Return the [x, y] coordinate for the center point of the cell that contains the specified text.  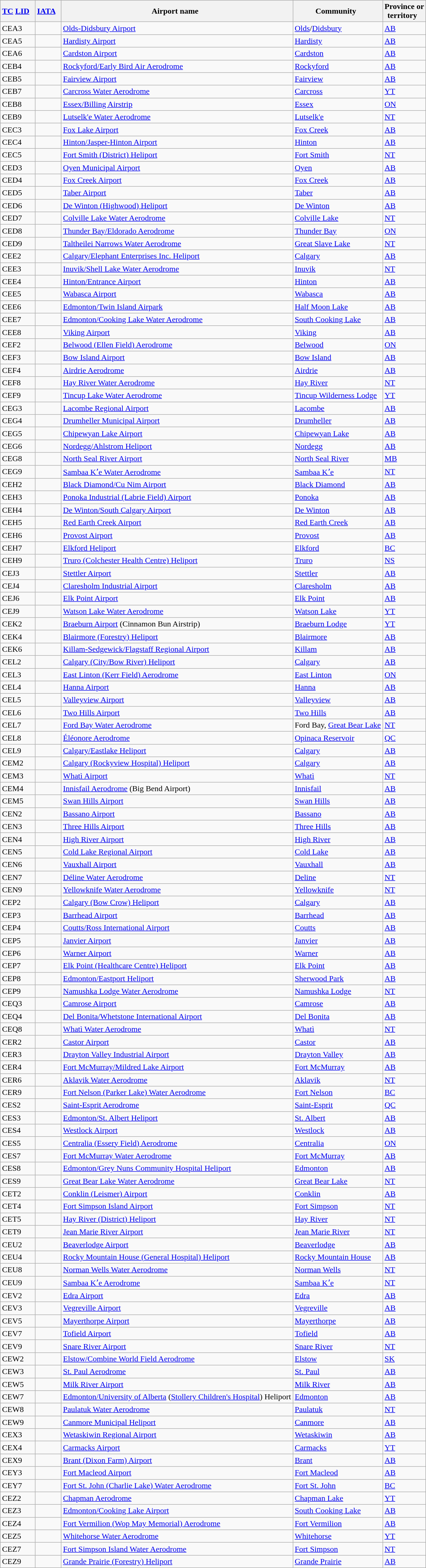
CEF8 [18, 383]
Bassano [338, 814]
CEK2 [18, 624]
CEJ4 [18, 586]
Sambaa Kʼe Water Aerodrome [177, 472]
Yellowknife [338, 890]
Fort McMurray Water Aerodrome [177, 1156]
Warner [338, 953]
CES2 [18, 1105]
Fort Smith [338, 155]
CEQ3 [18, 1004]
Cardston Airport [177, 54]
Hinton/Jasper-Hinton Airport [177, 142]
CED7 [18, 218]
Fort Simpson Island Airport [177, 1206]
CEZ9 [18, 1561]
Thunder Bay [338, 231]
Canmore [338, 1422]
Fort St. John (Charlie Lake) Water Aerodrome [177, 1485]
CEE4 [18, 281]
CEM4 [18, 788]
Snare River Airport [177, 1346]
CEF2 [18, 345]
Edmonton/Twin Island Airpark [177, 307]
Grande Prairie [338, 1561]
Rockyford/Early Bird Air Aerodrome [177, 66]
Paulatuk [338, 1410]
Ponoka Industrial (Labrie Field) Airport [177, 497]
Lacombe [338, 408]
Barrhead [338, 915]
CEB7 [18, 91]
CEX4 [18, 1448]
CEU8 [18, 1270]
CEE8 [18, 332]
CEH9 [18, 561]
Colville Lake Water Aerodrome [177, 218]
Rockyford [338, 66]
Airdrie Aerodrome [177, 370]
CER9 [18, 1093]
Calgary (Bow Crow) Heliport [177, 903]
CEU9 [18, 1283]
Essex [338, 104]
Barrhead Airport [177, 915]
Wetaskiwin [338, 1435]
CED8 [18, 231]
CEB9 [18, 117]
Milk River [338, 1384]
Fort St. John [338, 1485]
Colville Lake [338, 218]
Red Earth Creek [338, 523]
Edmonton/Cooking Lake Water Aerodrome [177, 319]
Fort Vermilion (Wop May Memorial) Aerodrome [177, 1523]
CEE2 [18, 256]
CEH6 [18, 535]
CEL6 [18, 713]
CEX9 [18, 1460]
North Seal River Airport [177, 459]
CET5 [18, 1219]
CEZ5 [18, 1536]
Hanna Airport [177, 687]
Norman Wells Water Aerodrome [177, 1270]
CEZ2 [18, 1498]
CEN3 [18, 826]
CEL4 [18, 687]
CEE7 [18, 319]
CET9 [18, 1232]
Wetaskiwin Regional Airport [177, 1435]
Watson Lake [338, 611]
Two Hills [338, 713]
Tofield Airport [177, 1333]
Jean Marie River [338, 1232]
Edmonton/St. Albert Heliport [177, 1118]
Saint-Esprit Aerodrome [177, 1105]
Edmonton/University of Alberta (Stollery Children's Hospital) Heliport [177, 1397]
St. Albert [338, 1118]
CEG8 [18, 459]
CEG4 [18, 421]
Inuvik [338, 269]
CEP2 [18, 903]
Rocky Mountain House [338, 1257]
Great Bear Lake [338, 1181]
Norman Wells [338, 1270]
Three Hills [338, 826]
CEG9 [18, 472]
Snare River [338, 1346]
Lacombe Regional Airport [177, 408]
Hardisty [338, 41]
Ford Bay, Great Bear Lake [338, 725]
Whitehorse [338, 1536]
Three Hills Airport [177, 826]
CEG3 [18, 408]
Belwood [338, 345]
Lutselk'e [338, 117]
High River Airport [177, 839]
Innisfail Aerodrome (Big Bend Airport) [177, 788]
CES3 [18, 1118]
CEF3 [18, 357]
CEZ7 [18, 1549]
Ponoka [338, 497]
CEF4 [18, 370]
CED4 [18, 180]
Tincup Wilderness Lodge [338, 396]
Calgary/Elephant Enterprises Inc. Heliport [177, 256]
Vauxhall Airport [177, 864]
Thunder Bay/Eldorado Aerodrome [177, 231]
Carcross [338, 91]
Chapman Aerodrome [177, 1498]
Conklin (Leismer) Airport [177, 1194]
Edra [338, 1296]
CEV9 [18, 1346]
Aklavik [338, 1080]
Namushka Lodge [338, 991]
Conklin [338, 1194]
Whitehorse Water Aerodrome [177, 1536]
Taber Airport [177, 193]
Braeburn Airport (Cinnamon Bun Airstrip) [177, 624]
Westlock Airport [177, 1131]
CED3 [18, 167]
Fort Macleod [338, 1473]
CEA6 [18, 54]
Vegreville [338, 1308]
CEP6 [18, 953]
CEN9 [18, 890]
Opinaca Reservoir [338, 738]
CEN4 [18, 839]
Taber [338, 193]
Airport name [177, 11]
Carmacks Airport [177, 1448]
Edmonton/Eastport Heliport [177, 978]
Stettler Airport [177, 573]
East Linton (Kerr Field) Aerodrome [177, 674]
CES4 [18, 1131]
Canmore Municipal Heliport [177, 1422]
Rocky Mountain House (General Hospital) Heliport [177, 1257]
CEH2 [18, 485]
Drumheller Municipal Airport [177, 421]
Chapman Lake [338, 1498]
Braeburn Lodge [338, 624]
CED6 [18, 206]
Elk Point (Healthcare Centre) Heliport [177, 966]
CET4 [18, 1206]
CES9 [18, 1181]
Fort Nelson [338, 1093]
Janvier [338, 941]
Del Bonita [338, 1016]
CEF9 [18, 396]
Cold Lake [338, 852]
CEH5 [18, 523]
Hanna [338, 687]
Edra Airport [177, 1296]
Drumheller [338, 421]
Elkford [338, 548]
St. Paul [338, 1371]
Elk Point Airport [177, 599]
Cardston [338, 54]
Valleyview Airport [177, 700]
Mayerthorpe Airport [177, 1321]
CEW3 [18, 1371]
NS [404, 561]
CEP7 [18, 966]
Wabasca Airport [177, 294]
Hay River Water Aerodrome [177, 383]
CEV5 [18, 1321]
Westlock [338, 1131]
Sherwood Park [338, 978]
CEJ6 [18, 599]
CEV2 [18, 1296]
Castor Airport [177, 1042]
CEQ4 [18, 1016]
CER4 [18, 1067]
CEG5 [18, 434]
CEH4 [18, 510]
Yellowknife Water Aerodrome [177, 890]
CEK6 [18, 649]
Viking [338, 332]
Airdrie [338, 370]
St. Paul Aerodrome [177, 1371]
Belwood (Ellen Field) Aerodrome [177, 345]
De Winton (Highwood) Heliport [177, 206]
CEN6 [18, 864]
CEP9 [18, 991]
Fort McMurray/Mildred Lake Airport [177, 1067]
CER3 [18, 1054]
CEM2 [18, 763]
Nordegg/Ahlstrom Heliport [177, 446]
CED5 [18, 193]
CEZ4 [18, 1523]
CEK4 [18, 636]
Oyen Municipal Airport [177, 167]
CEU4 [18, 1257]
CEB5 [18, 79]
Fox Lake Airport [177, 129]
Brant (Dixon Farm) Airport [177, 1460]
Great Bear Lake Water Aerodrome [177, 1181]
Elkford Heliport [177, 548]
Stettler [338, 573]
Killam [338, 649]
Lutselk'e Water Aerodrome [177, 117]
Ford Bay Water Aerodrome [177, 725]
Namushka Lodge Water Aerodrome [177, 991]
Fort Nelson (Parker Lake) Water Aerodrome [177, 1093]
Community [338, 11]
IATA [48, 11]
CEW5 [18, 1384]
CEQ8 [18, 1029]
Calgary (Rockyview Hospital) Heliport [177, 763]
CEW8 [18, 1410]
Black Diamond [338, 485]
Wabasca [338, 294]
Castor [338, 1042]
CEL8 [18, 738]
Chipewyan Lake Airport [177, 434]
Fort Vermilion [338, 1523]
Paulatuk Water Aerodrome [177, 1410]
Fort Smith (District) Heliport [177, 155]
Centralia (Essery Field) Aerodrome [177, 1143]
Blairmore (Forestry) Heliport [177, 636]
Carmacks [338, 1448]
SK [404, 1359]
CEV3 [18, 1308]
Elstow/Combine World Field Aerodrome [177, 1359]
CEV7 [18, 1333]
CEA3 [18, 28]
Olds-Didsbury Airport [177, 28]
CEL5 [18, 700]
CEY3 [18, 1473]
Killam-Sedgewick/Flagstaff Regional Airport [177, 649]
Bassano Airport [177, 814]
Truro (Colchester Health Centre) Heliport [177, 561]
CEH3 [18, 497]
CEN5 [18, 852]
CEE5 [18, 294]
Vegreville Airport [177, 1308]
East Linton [338, 674]
Jean Marie River Airport [177, 1232]
Inuvik/Shell Lake Water Aerodrome [177, 269]
CEG6 [18, 446]
Vauxhall [338, 864]
CED9 [18, 244]
CEP4 [18, 928]
Fairview [338, 79]
CEL3 [18, 674]
Cold Lake Regional Airport [177, 852]
Deline [338, 877]
Milk River Airport [177, 1384]
Mayerthorpe [338, 1321]
Del Bonita/Whetstone International Airport [177, 1016]
Oyen [338, 167]
Swan Hills [338, 801]
North Seal River [338, 459]
Whatì Airport [177, 776]
Calgary (City/Bow River) Heliport [177, 662]
Beaverlodge [338, 1244]
Blairmore [338, 636]
CEP5 [18, 941]
Calgary/Eastlake Heliport [177, 751]
CEH7 [18, 548]
Viking Airport [177, 332]
CER6 [18, 1080]
Sambaa Kʼe Aerodrome [177, 1283]
Coutts [338, 928]
Black Diamond/Cu Nim Airport [177, 485]
CEW7 [18, 1397]
Red Earth Creek Airport [177, 523]
Bow Island [338, 357]
Centralia [338, 1143]
Carcross Water Aerodrome [177, 91]
CEC4 [18, 142]
Beaverlodge Airport [177, 1244]
Fort Macleod Airport [177, 1473]
Brant [338, 1460]
CEM3 [18, 776]
De Winton/South Calgary Airport [177, 510]
CEC3 [18, 129]
Bow Island Airport [177, 357]
Drayton Valley [338, 1054]
CES5 [18, 1143]
CEJ9 [18, 611]
Saint-Esprit [338, 1105]
CEY7 [18, 1485]
CEA5 [18, 41]
Valleyview [338, 700]
CEE3 [18, 269]
CEW2 [18, 1359]
Watson Lake Water Aerodrome [177, 611]
Taltheilei Narrows Water Aerodrome [177, 244]
Edmonton/Grey Nuns Community Hospital Heliport [177, 1168]
CEE6 [18, 307]
Essex/Billing Airstrip [177, 104]
CEM5 [18, 801]
Two Hills Airport [177, 713]
Claresholm [338, 586]
Aklavik Water Aerodrome [177, 1080]
CEB4 [18, 66]
Fort Simpson Island Water Aerodrome [177, 1549]
Déline Water Aerodrome [177, 877]
Chipewyan Lake [338, 434]
CEL2 [18, 662]
CEB8 [18, 104]
Hardisty Airport [177, 41]
Fox Creek Airport [177, 180]
Half Moon Lake [338, 307]
Coutts/Ross International Airport [177, 928]
CEJ3 [18, 573]
TC LID [18, 11]
CEW9 [18, 1422]
Camrose [338, 1004]
CEZ3 [18, 1511]
Edmonton/Cooking Lake Airport [177, 1511]
CEN7 [18, 877]
CEC5 [18, 155]
Provost Airport [177, 535]
Olds/Didsbury [338, 28]
Provost [338, 535]
Elstow [338, 1359]
Nordegg [338, 446]
CEU2 [18, 1244]
Great Slave Lake [338, 244]
CEN2 [18, 814]
Whatì Water Aerodrome [177, 1029]
MB [404, 459]
Camrose Airport [177, 1004]
Tofield [338, 1333]
High River [338, 839]
CEP8 [18, 978]
Janvier Airport [177, 941]
Province orterritory [404, 11]
Hay River (District) Heliport [177, 1219]
Claresholm Industrial Airport [177, 586]
CEL9 [18, 751]
Fairview Airport [177, 79]
Hinton/Entrance Airport [177, 281]
CEX3 [18, 1435]
Drayton Valley Industrial Airport [177, 1054]
CEL7 [18, 725]
CER2 [18, 1042]
CEP3 [18, 915]
Warner Airport [177, 953]
Innisfail [338, 788]
CET2 [18, 1194]
CES7 [18, 1156]
Grande Prairie (Forestry) Heliport [177, 1561]
Swan Hills Airport [177, 801]
CES8 [18, 1168]
Truro [338, 561]
Tincup Lake Water Aerodrome [177, 396]
Éléonore Aerodrome [177, 738]
